Return the (x, y) coordinate for the center point of the cell that contains the specified text.  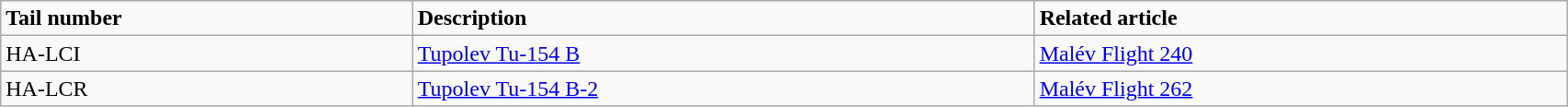
Tupolev Tu-154 B-2 (724, 89)
HA-LCI (207, 53)
Malév Flight 262 (1301, 89)
Tail number (207, 18)
Tupolev Tu-154 B (724, 53)
Malév Flight 240 (1301, 53)
Description (724, 18)
Related article (1301, 18)
HA-LCR (207, 89)
